Capture the cell that displays the provided text and extract its (x, y) central coordinate. 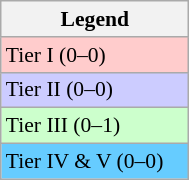
Tier IV & V (0–0) (95, 162)
Tier III (0–1) (95, 126)
Tier I (0–0) (95, 55)
Tier II (0–0) (95, 90)
Legend (95, 19)
